For the text-containing cell, return its midpoint in [x, y] coordinate format. 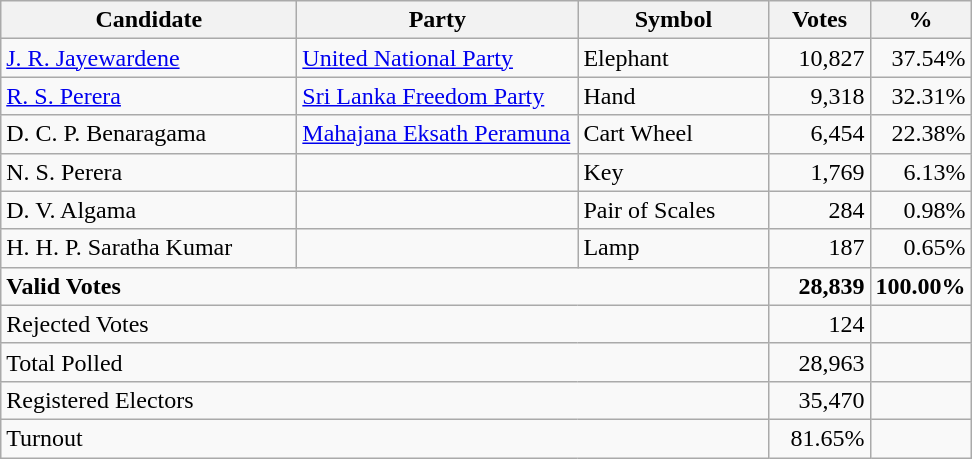
0.65% [920, 248]
124 [820, 324]
J. R. Jayewardene [149, 58]
284 [820, 210]
22.38% [920, 134]
H. H. P. Saratha Kumar [149, 248]
Valid Votes [385, 286]
37.54% [920, 58]
Sri Lanka Freedom Party [438, 96]
Cart Wheel [674, 134]
32.31% [920, 96]
6,454 [820, 134]
28,963 [820, 362]
Party [438, 20]
0.98% [920, 210]
% [920, 20]
Rejected Votes [385, 324]
10,827 [820, 58]
Turnout [385, 438]
Pair of Scales [674, 210]
Hand [674, 96]
Key [674, 172]
28,839 [820, 286]
Candidate [149, 20]
100.00% [920, 286]
Total Polled [385, 362]
United National Party [438, 58]
81.65% [820, 438]
9,318 [820, 96]
Mahajana Eksath Peramuna [438, 134]
Registered Electors [385, 400]
R. S. Perera [149, 96]
Lamp [674, 248]
35,470 [820, 400]
Elephant [674, 58]
6.13% [920, 172]
D. C. P. Benaragama [149, 134]
Votes [820, 20]
187 [820, 248]
D. V. Algama [149, 210]
1,769 [820, 172]
N. S. Perera [149, 172]
Symbol [674, 20]
